Return (X, Y) of the center of cell containing provided text 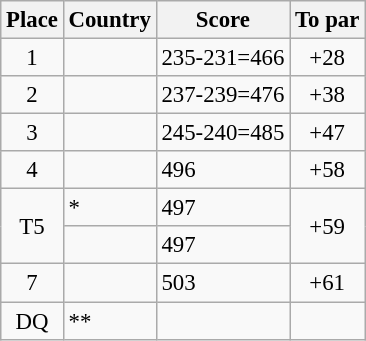
DQ (32, 321)
245-240=485 (223, 133)
+47 (328, 133)
496 (223, 170)
Score (223, 20)
4 (32, 170)
237-239=476 (223, 95)
+28 (328, 58)
+38 (328, 95)
235-231=466 (223, 58)
T5 (32, 226)
+58 (328, 170)
1 (32, 58)
+61 (328, 283)
* (110, 208)
+59 (328, 226)
Place (32, 20)
Country (110, 20)
** (110, 321)
2 (32, 95)
503 (223, 283)
3 (32, 133)
7 (32, 283)
To par (328, 20)
